From the cell containing the given text, extract its center point as [x, y] coordinate. 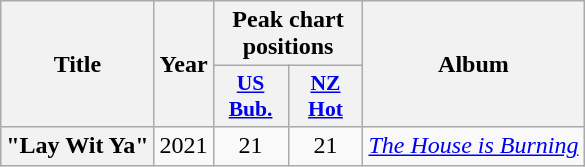
NZHot [326, 96]
USBub. [250, 96]
"Lay Wit Ya" [78, 146]
Year [184, 64]
2021 [184, 146]
Title [78, 64]
Peak chart positions [288, 34]
Album [474, 64]
The House is Burning [474, 146]
